Detect which cell encompasses the target text, then output its (X, Y) center coordinate. 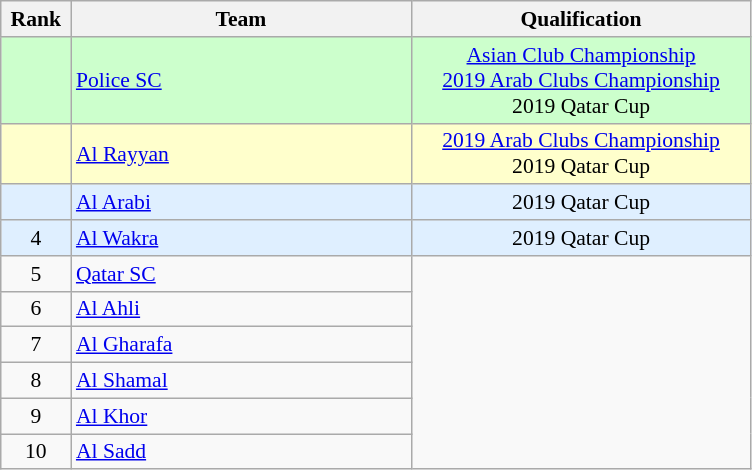
Al Rayyan (241, 154)
10 (36, 452)
Asian Club Championship 2019 Arab Clubs Championship 2019 Qatar Cup (581, 80)
2019 Arab Clubs Championship 2019 Qatar Cup (581, 154)
Al Khor (241, 416)
Al Sadd (241, 452)
5 (36, 274)
Al Shamal (241, 381)
9 (36, 416)
Qatar SC (241, 274)
7 (36, 345)
Police SC (241, 80)
8 (36, 381)
Qualification (581, 19)
Al Arabi (241, 203)
Team (241, 19)
Al Gharafa (241, 345)
4 (36, 238)
Rank (36, 19)
Al Wakra (241, 238)
6 (36, 309)
Al Ahli (241, 309)
